For the text-containing cell, return its midpoint in [X, Y] coordinate format. 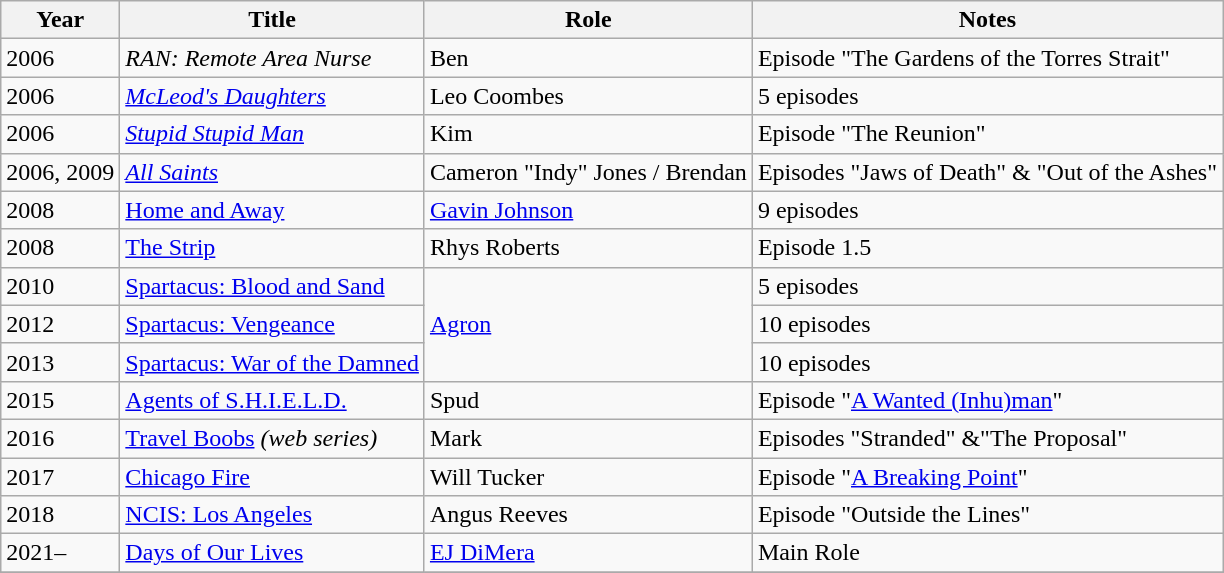
Mark [588, 438]
Episodes "Stranded" &"The Proposal" [987, 438]
Episode "The Reunion" [987, 134]
Title [272, 20]
RAN: Remote Area Nurse [272, 58]
Leo Coombes [588, 96]
Stupid Stupid Man [272, 134]
McLeod's Daughters [272, 96]
Cameron "Indy" Jones / Brendan [588, 172]
Spartacus: Vengeance [272, 324]
Home and Away [272, 210]
Episode "The Gardens of the Torres Strait" [987, 58]
Angus Reeves [588, 515]
2015 [60, 400]
All Saints [272, 172]
Agron [588, 324]
2012 [60, 324]
2010 [60, 286]
Episode 1.5 [987, 248]
2006, 2009 [60, 172]
Spud [588, 400]
2016 [60, 438]
Days of Our Lives [272, 553]
Notes [987, 20]
Ben [588, 58]
Episode "A Wanted (Inhu)man" [987, 400]
Main Role [987, 553]
2021– [60, 553]
Year [60, 20]
Travel Boobs (web series) [272, 438]
Episodes "Jaws of Death" & "Out of the Ashes" [987, 172]
Rhys Roberts [588, 248]
Spartacus: Blood and Sand [272, 286]
The Strip [272, 248]
2013 [60, 362]
Episode "A Breaking Point" [987, 477]
Spartacus: War of the Damned [272, 362]
EJ DiMera [588, 553]
Agents of S.H.I.E.L.D. [272, 400]
Will Tucker [588, 477]
2017 [60, 477]
Kim [588, 134]
9 episodes [987, 210]
2018 [60, 515]
Chicago Fire [272, 477]
Role [588, 20]
NCIS: Los Angeles [272, 515]
Episode "Outside the Lines" [987, 515]
Gavin Johnson [588, 210]
